Pinpoint the cell where the given text exists, returning its [x, y] midpoint coordinate. 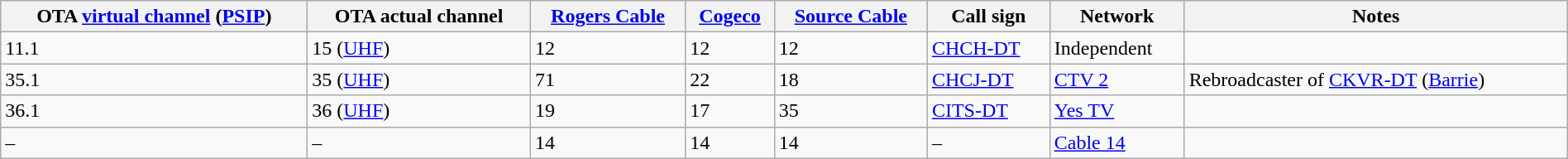
Rogers Cable [607, 17]
11.1 [154, 48]
18 [850, 79]
Rebroadcaster of CKVR-DT (Barrie) [1376, 79]
22 [730, 79]
35.1 [154, 79]
71 [607, 79]
OTA virtual channel (PSIP) [154, 17]
17 [730, 111]
Call sign [988, 17]
Notes [1376, 17]
CHCJ-DT [988, 79]
Cogeco [730, 17]
Yes TV [1116, 111]
36 (UHF) [419, 111]
CITS-DT [988, 111]
19 [607, 111]
35 [850, 111]
Network [1116, 17]
CTV 2 [1116, 79]
CHCH-DT [988, 48]
OTA actual channel [419, 17]
Independent [1116, 48]
Source Cable [850, 17]
Cable 14 [1116, 142]
36.1 [154, 111]
35 (UHF) [419, 79]
15 (UHF) [419, 48]
